Find where the given text appears and provide that cell's center as (X, Y) coordinate. 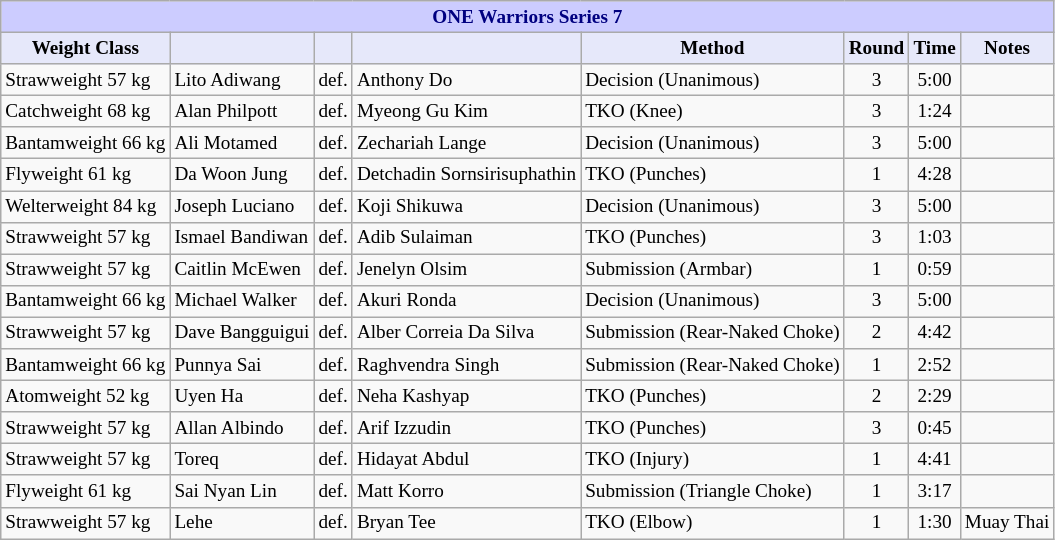
0:45 (934, 428)
Arif Izzudin (466, 428)
Toreq (242, 460)
Matt Korro (466, 491)
1:24 (934, 111)
TKO (Elbow) (713, 523)
Da Woon Jung (242, 175)
3:17 (934, 491)
Method (713, 48)
4:42 (934, 333)
Koji Shikuwa (466, 206)
4:41 (934, 460)
Myeong Gu Kim (466, 111)
Lehe (242, 523)
Jenelyn Olsim (466, 270)
Submission (Armbar) (713, 270)
TKO (Knee) (713, 111)
Time (934, 48)
Neha Kashyap (466, 396)
Allan Albindo (242, 428)
Alan Philpott (242, 111)
Uyen Ha (242, 396)
Caitlin McEwen (242, 270)
4:28 (934, 175)
Raghvendra Singh (466, 365)
2:29 (934, 396)
Submission (Triangle Choke) (713, 491)
Adib Sulaiman (466, 238)
Dave Bangguigui (242, 333)
1:30 (934, 523)
Muay Thai (1007, 523)
Welterweight 84 kg (86, 206)
Notes (1007, 48)
Punnya Sai (242, 365)
Weight Class (86, 48)
TKO (Injury) (713, 460)
Detchadin Sornsirisuphathin (466, 175)
Round (876, 48)
ONE Warriors Series 7 (528, 17)
Zechariah Lange (466, 143)
Catchweight 68 kg (86, 111)
Ismael Bandiwan (242, 238)
1:03 (934, 238)
Atomweight 52 kg (86, 396)
2:52 (934, 365)
Hidayat Abdul (466, 460)
Bryan Tee (466, 523)
Akuri Ronda (466, 301)
0:59 (934, 270)
Lito Adiwang (242, 80)
Sai Nyan Lin (242, 491)
Michael Walker (242, 301)
Anthony Do (466, 80)
Alber Correia Da Silva (466, 333)
Ali Motamed (242, 143)
Joseph Luciano (242, 206)
